Extract the [x, y] coordinate from the center of the cell holding the provided text.  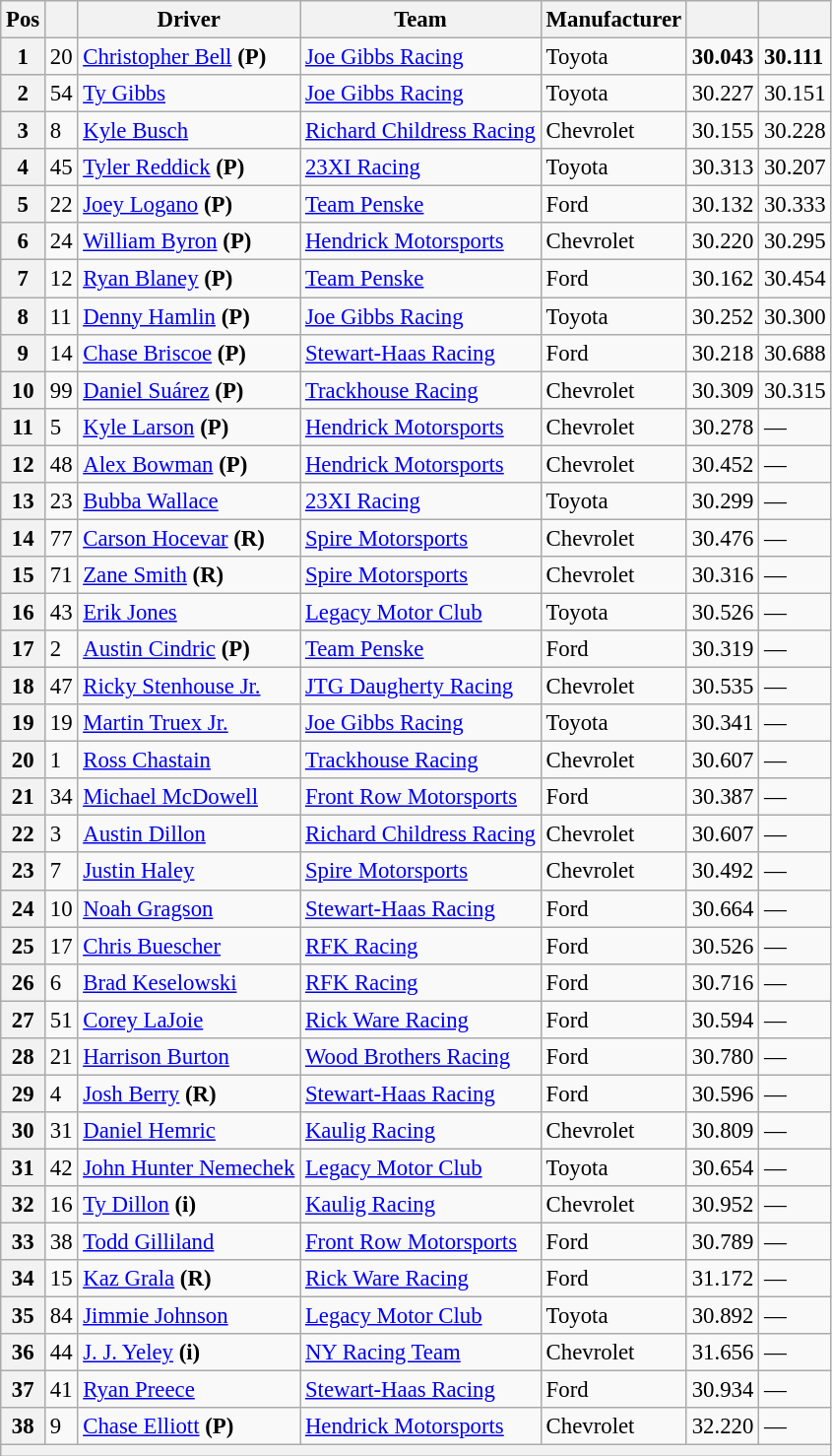
30.315 [796, 390]
30.594 [723, 1020]
30.535 [723, 687]
Team [421, 20]
Austin Cindric (P) [189, 649]
30.295 [796, 241]
30.155 [723, 131]
Driver [189, 20]
Justin Haley [189, 872]
30.476 [723, 538]
Todd Gilliland [189, 1242]
31.172 [723, 1279]
30.132 [723, 205]
30.934 [723, 1390]
29 [24, 1093]
30.299 [723, 501]
Daniel Hemric [189, 1131]
30.300 [796, 316]
30.809 [723, 1131]
Austin Dillon [189, 834]
28 [24, 1057]
30 [24, 1131]
Chase Elliott (P) [189, 1427]
30.313 [723, 167]
30.218 [723, 353]
JTG Daugherty Racing [421, 687]
30.789 [723, 1242]
Harrison Burton [189, 1057]
Chase Briscoe (P) [189, 353]
30.333 [796, 205]
Pos [24, 20]
71 [61, 575]
Ty Gibbs [189, 94]
Noah Gragson [189, 908]
Joey Logano (P) [189, 205]
30.151 [796, 94]
25 [24, 946]
Kyle Busch [189, 131]
30.341 [723, 723]
30.780 [723, 1057]
30.654 [723, 1167]
Christopher Bell (P) [189, 57]
30.227 [723, 94]
William Byron (P) [189, 241]
32.220 [723, 1427]
13 [24, 501]
Wood Brothers Racing [421, 1057]
30.207 [796, 167]
30.952 [723, 1205]
30.043 [723, 57]
30.716 [723, 982]
45 [61, 167]
Alex Bowman (P) [189, 464]
Ty Dillon (i) [189, 1205]
54 [61, 94]
30.316 [723, 575]
51 [61, 1020]
41 [61, 1390]
30.111 [796, 57]
Erik Jones [189, 612]
18 [24, 687]
44 [61, 1353]
77 [61, 538]
47 [61, 687]
32 [24, 1205]
30.492 [723, 872]
37 [24, 1390]
30.664 [723, 908]
30.252 [723, 316]
Zane Smith (R) [189, 575]
John Hunter Nemechek [189, 1167]
30.319 [723, 649]
30.278 [723, 427]
36 [24, 1353]
30.309 [723, 390]
Tyler Reddick (P) [189, 167]
Corey LaJoie [189, 1020]
NY Racing Team [421, 1353]
Manufacturer [613, 20]
Bubba Wallace [189, 501]
30.387 [723, 797]
Brad Keselowski [189, 982]
J. J. Yeley (i) [189, 1353]
30.220 [723, 241]
Daniel Suárez (P) [189, 390]
84 [61, 1316]
Ricky Stenhouse Jr. [189, 687]
33 [24, 1242]
Martin Truex Jr. [189, 723]
Denny Hamlin (P) [189, 316]
Ryan Preece [189, 1390]
35 [24, 1316]
Ryan Blaney (P) [189, 279]
Jimmie Johnson [189, 1316]
Carson Hocevar (R) [189, 538]
Kyle Larson (P) [189, 427]
48 [61, 464]
Josh Berry (R) [189, 1093]
43 [61, 612]
26 [24, 982]
Kaz Grala (R) [189, 1279]
30.228 [796, 131]
31.656 [723, 1353]
30.454 [796, 279]
30.452 [723, 464]
Chris Buescher [189, 946]
27 [24, 1020]
30.596 [723, 1093]
42 [61, 1167]
30.892 [723, 1316]
Michael McDowell [189, 797]
99 [61, 390]
30.162 [723, 279]
30.688 [796, 353]
Ross Chastain [189, 761]
